Return the [x, y] coordinate for the center point of the cell that contains the specified text.  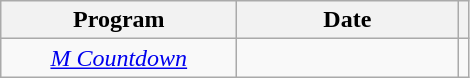
M Countdown [119, 58]
Date [348, 20]
Program [119, 20]
